Scan for the cell matching the given text and deliver its (X, Y) coordinate at center. 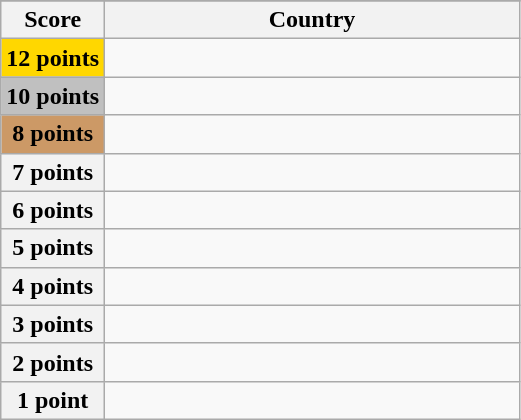
7 points (53, 172)
3 points (53, 324)
10 points (53, 96)
5 points (53, 248)
6 points (53, 210)
1 point (53, 400)
4 points (53, 286)
Country (312, 20)
Score (53, 20)
8 points (53, 134)
2 points (53, 362)
12 points (53, 58)
